Detect which cell encompasses the target text, then output its (X, Y) center coordinate. 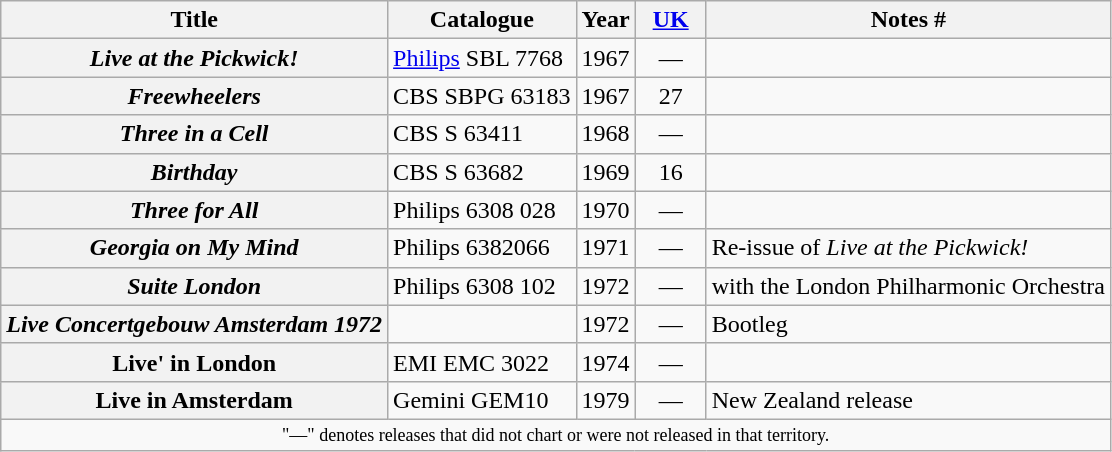
with the London Philharmonic Orchestra (908, 286)
Bootleg (908, 324)
16 (670, 172)
Georgia on My Mind (194, 248)
Title (194, 20)
Year (606, 20)
EMI EMC 3022 (482, 362)
Suite London (194, 286)
Re-issue of Live at the Pickwick! (908, 248)
1970 (606, 210)
Philips 6308 028 (482, 210)
Three in a Cell (194, 134)
Gemini GEM10 (482, 400)
CBS S 63411 (482, 134)
Live Concertgebouw Amsterdam 1972 (194, 324)
Freewheelers (194, 96)
CBS SBPG 63183 (482, 96)
Philips 6308 102 (482, 286)
Birthday (194, 172)
Philips 6382066 (482, 248)
Notes # (908, 20)
Philips SBL 7768 (482, 58)
1968 (606, 134)
"—" denotes releases that did not chart or were not released in that territory. (556, 434)
Live in Amsterdam (194, 400)
Catalogue (482, 20)
1971 (606, 248)
Live at the Pickwick! (194, 58)
CBS S 63682 (482, 172)
1979 (606, 400)
1974 (606, 362)
Three for All (194, 210)
New Zealand release (908, 400)
UK (670, 20)
27 (670, 96)
1969 (606, 172)
Live' in London (194, 362)
